Output the [X, Y] coordinate of the center of the cell containing the given text.  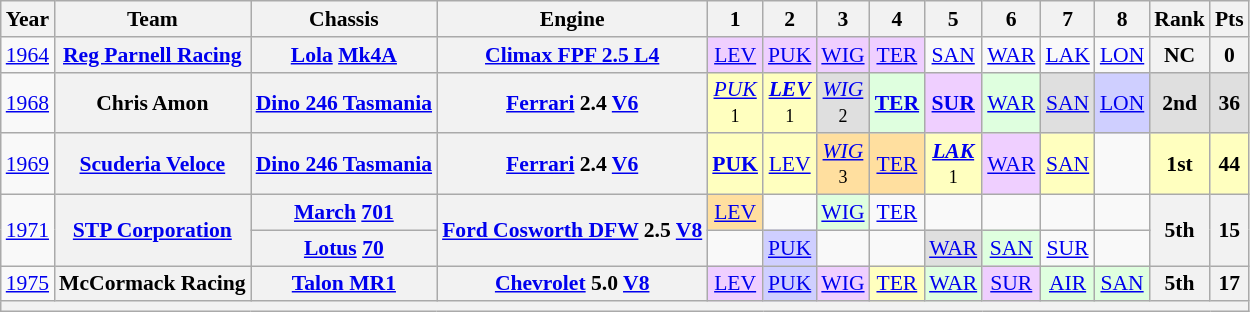
Lola Mk4A [344, 55]
7 [1067, 19]
1st [1180, 164]
8 [1122, 19]
Rank [1180, 19]
LEV1 [790, 102]
AIR [1067, 284]
WIG3 [842, 164]
NC [1180, 55]
3 [842, 19]
PUK1 [735, 102]
Scuderia Veloce [152, 164]
2 [790, 19]
1 [735, 19]
1971 [28, 230]
Lotus 70 [344, 248]
Climax FPF 2.5 L4 [572, 55]
1964 [28, 55]
17 [1230, 284]
Pts [1230, 19]
WIG2 [842, 102]
44 [1230, 164]
15 [1230, 230]
1969 [28, 164]
36 [1230, 102]
Ford Cosworth DFW 2.5 V8 [572, 230]
LAK [1067, 55]
1975 [28, 284]
2nd [1180, 102]
McCormack Racing [152, 284]
LAK1 [953, 164]
Chassis [344, 19]
STP Corporation [152, 230]
Team [152, 19]
March 701 [344, 213]
Chris Amon [152, 102]
Year [28, 19]
4 [898, 19]
5 [953, 19]
0 [1230, 55]
6 [1011, 19]
Chevrolet 5.0 V8 [572, 284]
Reg Parnell Racing [152, 55]
Talon MR1 [344, 284]
Engine [572, 19]
1968 [28, 102]
